Return the (x, y) coordinate for the center point of the cell that contains the specified text.  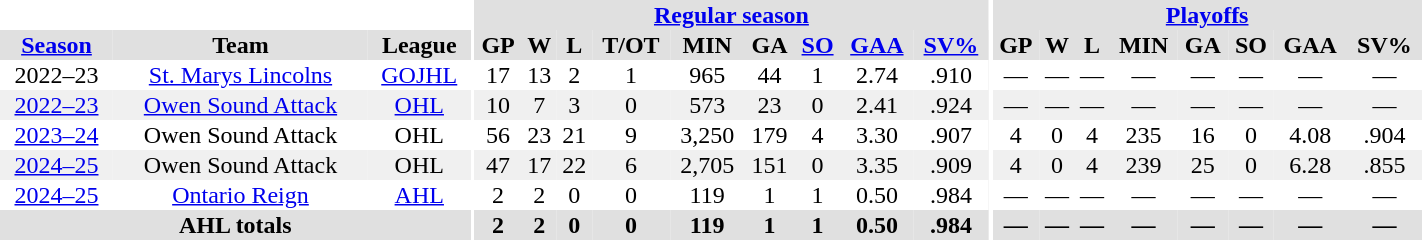
6 (631, 165)
4.08 (1310, 135)
56 (498, 135)
AHL (420, 195)
7 (540, 105)
.909 (950, 165)
3,250 (707, 135)
3.35 (876, 165)
Playoffs (1207, 15)
44 (770, 75)
GOJHL (420, 75)
965 (707, 75)
151 (770, 165)
AHL totals (236, 225)
239 (1144, 165)
179 (770, 135)
T/OT (631, 45)
Regular season (731, 15)
.855 (1384, 165)
21 (574, 135)
13 (540, 75)
Team (240, 45)
47 (498, 165)
.907 (950, 135)
2,705 (707, 165)
League (420, 45)
16 (1204, 135)
.924 (950, 105)
3 (574, 105)
25 (1204, 165)
.904 (1384, 135)
2.41 (876, 105)
235 (1144, 135)
9 (631, 135)
Ontario Reign (240, 195)
573 (707, 105)
St. Marys Lincolns (240, 75)
2.74 (876, 75)
.910 (950, 75)
3.30 (876, 135)
22 (574, 165)
6.28 (1310, 165)
2023–24 (56, 135)
Season (56, 45)
10 (498, 105)
